Find where the given text appears and provide that cell's center as [X, Y] coordinate. 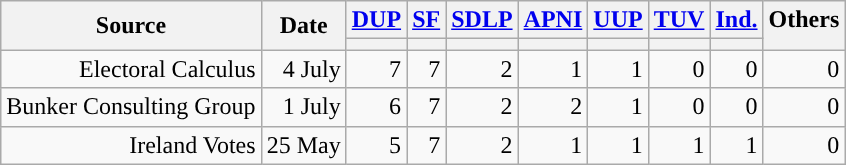
4 July [304, 69]
Others [804, 26]
Date [304, 26]
APNI [553, 20]
1 July [304, 107]
UUP [618, 20]
TUV [679, 20]
SF [426, 20]
SDLP [482, 20]
Bunker Consulting Group [131, 107]
25 May [304, 145]
Ireland Votes [131, 145]
Source [131, 26]
DUP [376, 20]
5 [376, 145]
6 [376, 107]
Ind. [736, 20]
Electoral Calculus [131, 69]
